Locate the cell with the specified text and output its [X, Y] center coordinate. 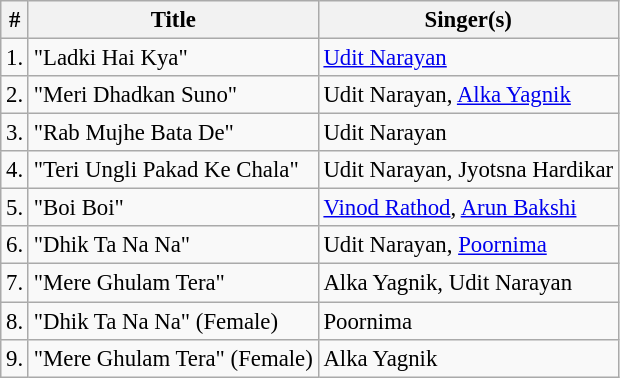
Udit Narayan, Alka Yagnik [468, 95]
7. [15, 283]
"Mere Ghulam Tera" [173, 283]
Udit Narayan, Poornima [468, 245]
# [15, 20]
Poornima [468, 321]
1. [15, 58]
6. [15, 245]
"Mere Ghulam Tera" (Female) [173, 358]
Vinod Rathod, Arun Bakshi [468, 208]
"Ladki Hai Kya" [173, 58]
"Teri Ungli Pakad Ke Chala" [173, 170]
4. [15, 170]
Singer(s) [468, 20]
3. [15, 133]
8. [15, 321]
Udit Narayan, Jyotsna Hardikar [468, 170]
5. [15, 208]
"Rab Mujhe Bata De" [173, 133]
"Boi Boi" [173, 208]
Alka Yagnik [468, 358]
Title [173, 20]
9. [15, 358]
"Dhik Ta Na Na" (Female) [173, 321]
Alka Yagnik, Udit Narayan [468, 283]
2. [15, 95]
"Meri Dhadkan Suno" [173, 95]
"Dhik Ta Na Na" [173, 245]
